For the text-containing cell, return its midpoint in (x, y) coordinate format. 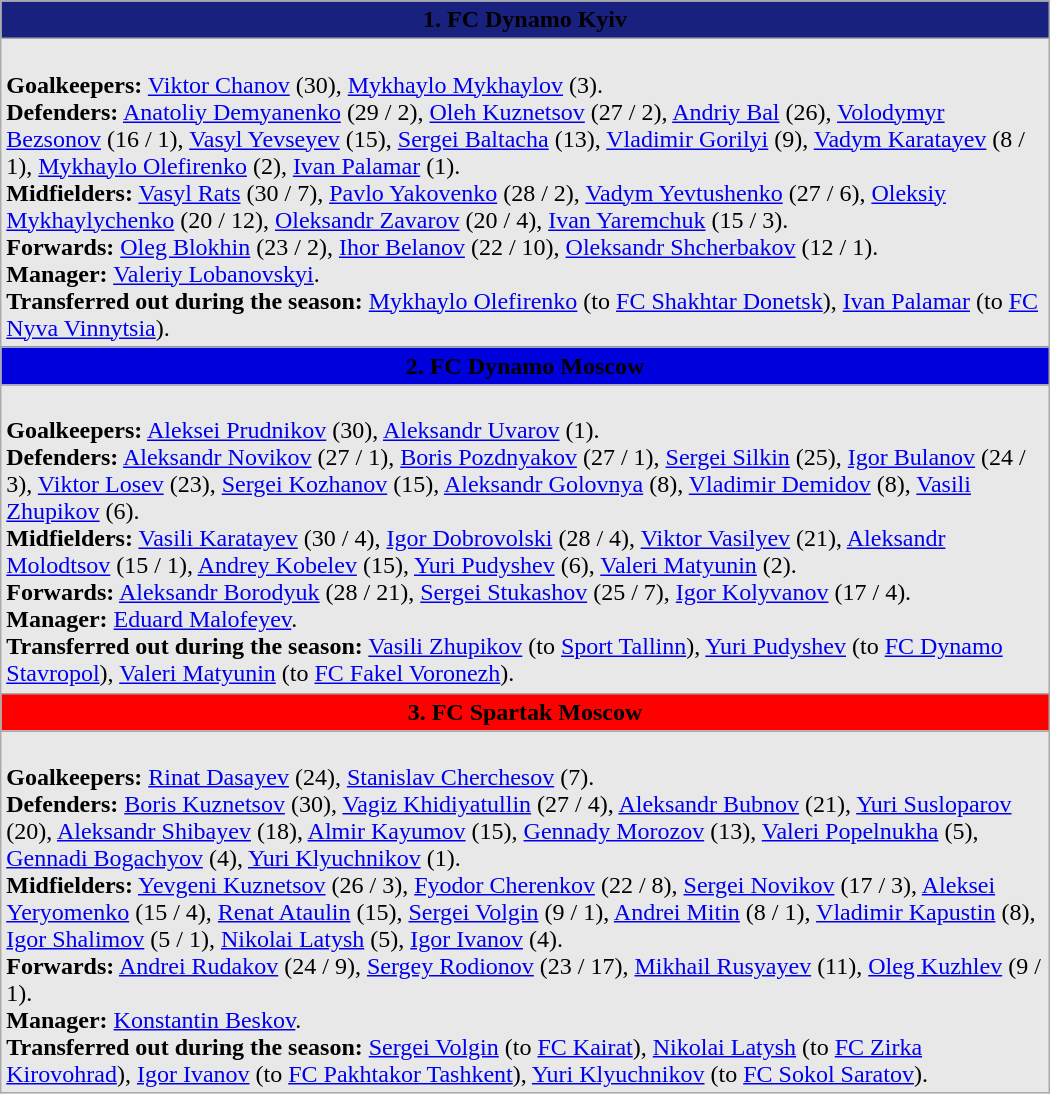
2. FC Dynamo Moscow (525, 366)
1. FC Dynamo Kyiv (525, 20)
3. FC Spartak Moscow (525, 712)
